Scan for the cell matching the given text and deliver its [X, Y] coordinate at center. 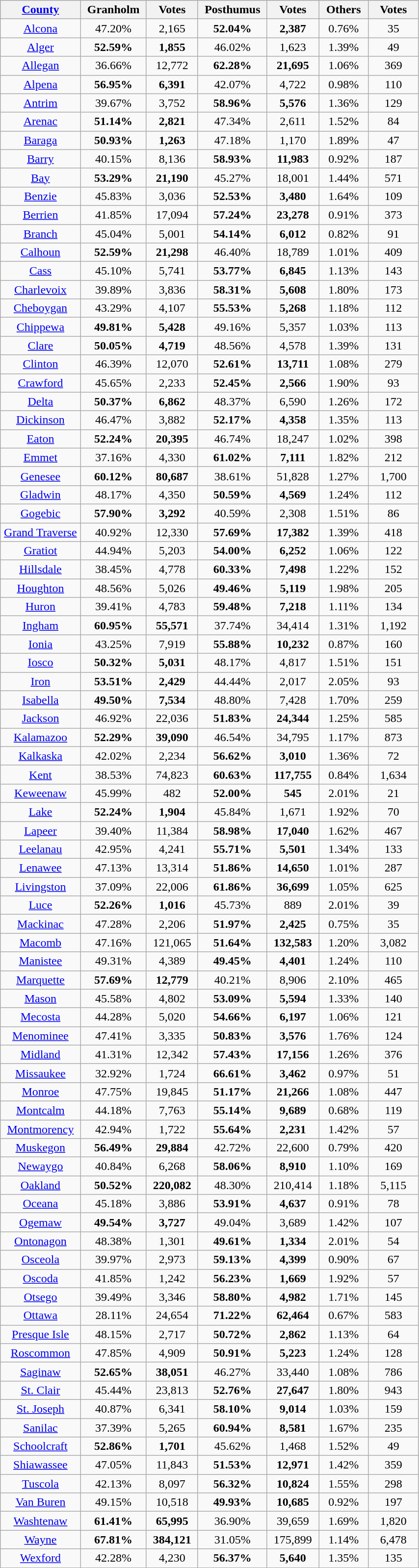
49.81% [113, 327]
51.14% [113, 122]
259 [393, 700]
5,608 [292, 290]
2,387 [292, 28]
Clinton [40, 364]
14,650 [292, 868]
50.93% [113, 140]
8,581 [292, 1428]
1,701 [172, 1446]
1.34% [343, 849]
55.14% [233, 1110]
50.05% [113, 346]
145 [393, 1297]
Ontonagon [40, 1241]
36,699 [292, 887]
34,414 [292, 625]
46.47% [113, 420]
7,498 [292, 570]
49.54% [113, 1222]
17,094 [172, 215]
Barry [40, 159]
42.72% [233, 1148]
86 [393, 513]
1,669 [292, 1278]
Crawford [40, 383]
17,156 [292, 1054]
2,821 [172, 122]
Macomb [40, 943]
18,001 [292, 177]
Posthumus [233, 10]
4,350 [172, 495]
4,719 [172, 346]
46.02% [233, 47]
54 [393, 1241]
287 [393, 868]
52.04% [233, 28]
8,906 [292, 980]
1.27% [343, 476]
40.84% [113, 1167]
3,886 [172, 1204]
7,763 [172, 1110]
39.41% [113, 607]
6,862 [172, 401]
12,330 [172, 532]
129 [393, 103]
5,203 [172, 551]
143 [393, 271]
0.75% [343, 924]
47.28% [113, 924]
53.09% [233, 998]
60.95% [113, 625]
Ingham [40, 625]
5,020 [172, 1017]
42.07% [233, 84]
40.59% [233, 513]
50.72% [233, 1334]
467 [393, 831]
45.04% [113, 234]
Granholm [113, 10]
4,817 [292, 663]
1.69% [343, 1521]
132,583 [292, 943]
51,828 [292, 476]
4,778 [172, 570]
1.44% [343, 177]
1.89% [343, 140]
Isabella [40, 700]
625 [393, 887]
1,263 [172, 140]
Grand Traverse [40, 532]
65,995 [172, 1521]
2,862 [292, 1334]
1,468 [292, 1446]
1.20% [343, 943]
2,429 [172, 681]
58.31% [233, 290]
2,308 [292, 513]
Antrim [40, 103]
48.80% [233, 700]
1.10% [343, 1167]
Menominee [40, 1036]
1,671 [292, 812]
4,578 [292, 346]
50.91% [233, 1353]
135 [393, 1558]
Wayne [40, 1540]
5,357 [292, 327]
2,717 [172, 1334]
0.98% [343, 84]
45.62% [233, 1446]
220,082 [172, 1185]
55.71% [233, 849]
7,919 [172, 644]
44.18% [113, 1110]
38,051 [172, 1371]
48.15% [113, 1334]
3,480 [292, 196]
4,401 [292, 961]
1.25% [343, 719]
4,783 [172, 607]
45.73% [233, 905]
53.91% [233, 1204]
235 [393, 1428]
1.55% [343, 1484]
38.53% [113, 774]
62.28% [233, 66]
60.33% [233, 570]
72 [393, 756]
124 [393, 1036]
Livingston [40, 887]
37.16% [113, 457]
56.32% [233, 1484]
Dickinson [40, 420]
2,233 [172, 383]
2,206 [172, 924]
4,637 [292, 1204]
48.30% [233, 1185]
40.15% [113, 159]
51.17% [233, 1092]
Clare [40, 346]
131 [393, 346]
80,687 [172, 476]
57.43% [233, 1054]
54.14% [233, 234]
Montmorency [40, 1129]
55,571 [172, 625]
49.31% [113, 961]
889 [292, 905]
Chippewa [40, 327]
57.24% [233, 215]
59.48% [233, 607]
Arenac [40, 122]
18,247 [292, 439]
376 [393, 1054]
12,342 [172, 1054]
0.68% [343, 1110]
3,727 [172, 1222]
3,836 [172, 290]
43.29% [113, 308]
1.31% [343, 625]
39.89% [113, 290]
418 [393, 532]
159 [393, 1409]
78 [393, 1204]
5,640 [292, 1558]
Luce [40, 905]
53.77% [233, 271]
298 [393, 1484]
359 [393, 1465]
107 [393, 1222]
Genesee [40, 476]
50.59% [233, 495]
23,278 [292, 215]
22,600 [292, 1148]
121,065 [172, 943]
39.40% [113, 831]
39,659 [292, 1521]
Osceola [40, 1260]
5,223 [292, 1353]
70 [393, 812]
60.12% [113, 476]
56.95% [113, 84]
3,882 [172, 420]
1.33% [343, 998]
45.10% [113, 271]
55.53% [233, 308]
58.98% [233, 831]
Keweenaw [40, 793]
2,165 [172, 28]
46.54% [233, 737]
45.99% [113, 793]
50.52% [113, 1185]
2.10% [343, 980]
Saginaw [40, 1371]
42.28% [113, 1558]
0.90% [343, 1260]
Allegan [40, 66]
46.27% [233, 1371]
Leelanau [40, 849]
29,884 [172, 1148]
47.75% [113, 1092]
2,425 [292, 924]
32.92% [113, 1073]
1.14% [343, 1540]
4,399 [292, 1260]
Huron [40, 607]
52.61% [233, 364]
5,031 [172, 663]
Hillsdale [40, 570]
52.45% [233, 383]
56.62% [233, 756]
Midland [40, 1054]
11,983 [292, 159]
384,121 [172, 1540]
6,590 [292, 401]
Benzie [40, 196]
1,170 [292, 140]
Newaygo [40, 1167]
Marquette [40, 980]
7,428 [292, 700]
45.58% [113, 998]
58.06% [233, 1167]
279 [393, 364]
47.85% [113, 1353]
943 [393, 1390]
3,010 [292, 756]
151 [393, 663]
4,982 [292, 1297]
22,036 [172, 719]
Delta [40, 401]
545 [292, 793]
Emmet [40, 457]
12,971 [292, 1465]
Wexford [40, 1558]
12,779 [172, 980]
Calhoun [40, 252]
447 [393, 1092]
52.00% [233, 793]
21,298 [172, 252]
49.61% [233, 1241]
1,634 [393, 774]
197 [393, 1502]
1.22% [343, 570]
46.92% [113, 719]
205 [393, 588]
39 [393, 905]
45.65% [113, 383]
84 [393, 122]
56.23% [233, 1278]
47.34% [233, 122]
571 [393, 177]
61.86% [233, 887]
17,040 [292, 831]
5,026 [172, 588]
Oscoda [40, 1278]
St. Clair [40, 1390]
58.96% [233, 103]
117,755 [292, 774]
38.45% [113, 570]
46.40% [233, 252]
52.86% [113, 1446]
Baraga [40, 140]
37.09% [113, 887]
51.97% [233, 924]
38.61% [233, 476]
10,232 [292, 644]
58.93% [233, 159]
6,478 [393, 1540]
3,462 [292, 1073]
39.67% [113, 103]
Monroe [40, 1092]
8,097 [172, 1484]
7,111 [292, 457]
48.38% [113, 1241]
60.94% [233, 1428]
0.97% [343, 1073]
52.76% [233, 1390]
Kalamazoo [40, 737]
34,795 [292, 737]
44.94% [113, 551]
109 [393, 196]
1.17% [343, 737]
Ionia [40, 644]
2,611 [292, 122]
Berrien [40, 215]
6,341 [172, 1409]
8,136 [172, 159]
24,654 [172, 1316]
47.41% [113, 1036]
31.05% [233, 1540]
140 [393, 998]
74,823 [172, 774]
2,017 [292, 681]
49.46% [233, 588]
Others [343, 10]
9,689 [292, 1110]
41.31% [113, 1054]
23,813 [172, 1390]
12,772 [172, 66]
5,594 [292, 998]
Presque Isle [40, 1334]
210,414 [292, 1185]
Montcalm [40, 1110]
42.02% [113, 756]
51.53% [233, 1465]
420 [393, 1148]
4,241 [172, 849]
17,382 [292, 532]
67.81% [113, 1540]
50.83% [233, 1036]
39.49% [113, 1297]
59.13% [233, 1260]
6,197 [292, 1017]
4,569 [292, 495]
4,722 [292, 84]
36.66% [113, 66]
18,789 [292, 252]
1,623 [292, 47]
Shiawassee [40, 1465]
53.29% [113, 177]
42.95% [113, 849]
22,006 [172, 887]
2,231 [292, 1129]
58.80% [233, 1297]
5,501 [292, 849]
49.04% [233, 1222]
40.21% [233, 980]
56.49% [113, 1148]
6,845 [292, 271]
1.05% [343, 887]
122 [393, 551]
1,820 [393, 1521]
Alger [40, 47]
Lapeer [40, 831]
61.02% [233, 457]
54.00% [233, 551]
585 [393, 719]
49.45% [233, 961]
County [40, 10]
52.29% [113, 737]
46.39% [113, 364]
51.64% [233, 943]
Bay [40, 177]
Oakland [40, 1185]
173 [393, 290]
Mecosta [40, 1017]
48.37% [233, 401]
61.41% [113, 1521]
4,330 [172, 457]
10,685 [292, 1502]
0.67% [343, 1316]
Schoolcraft [40, 1446]
2.05% [343, 681]
3,292 [172, 513]
28.11% [113, 1316]
11,384 [172, 831]
3,752 [172, 103]
47.18% [233, 140]
5,741 [172, 271]
1,334 [292, 1241]
3,082 [393, 943]
Mackinac [40, 924]
50.37% [113, 401]
64 [393, 1334]
Lake [40, 812]
1,016 [172, 905]
50.32% [113, 663]
133 [393, 849]
373 [393, 215]
27,647 [292, 1390]
119 [393, 1110]
Charlevoix [40, 290]
6,391 [172, 84]
36.90% [233, 1521]
7,218 [292, 607]
53.51% [113, 681]
Eaton [40, 439]
5,115 [393, 1185]
175,899 [292, 1540]
1.90% [343, 383]
Kent [40, 774]
58.10% [233, 1409]
51 [393, 1073]
169 [393, 1167]
4,802 [172, 998]
121 [393, 1017]
6,012 [292, 234]
67 [393, 1260]
2,234 [172, 756]
11,843 [172, 1465]
Cheboygan [40, 308]
45.83% [113, 196]
5,265 [172, 1428]
Gladwin [40, 495]
47.13% [113, 868]
Branch [40, 234]
3,036 [172, 196]
3,346 [172, 1297]
40.92% [113, 532]
52.26% [113, 905]
Roscommon [40, 1353]
71.22% [233, 1316]
4,230 [172, 1558]
57.90% [113, 513]
56.37% [233, 1558]
0.82% [343, 234]
187 [393, 159]
583 [393, 1316]
10,824 [292, 1484]
Alcona [40, 28]
409 [393, 252]
52.17% [233, 420]
2,566 [292, 383]
Sanilac [40, 1428]
1,855 [172, 47]
1.70% [343, 700]
4,107 [172, 308]
1,700 [393, 476]
4,358 [292, 420]
St. Joseph [40, 1409]
Houghton [40, 588]
134 [393, 607]
7,534 [172, 700]
1.67% [343, 1428]
49.16% [233, 327]
3,576 [292, 1036]
1,192 [393, 625]
49.50% [113, 700]
1.71% [343, 1297]
49.93% [233, 1502]
91 [393, 234]
43.25% [113, 644]
1.11% [343, 607]
45.44% [113, 1390]
47.16% [113, 943]
1.76% [343, 1036]
1.02% [343, 439]
44.28% [113, 1017]
45.18% [113, 1204]
160 [393, 644]
1,242 [172, 1278]
Iron [40, 681]
5,119 [292, 588]
0.79% [343, 1148]
465 [393, 980]
21,190 [172, 177]
5,001 [172, 234]
Jackson [40, 719]
Van Buren [40, 1502]
9,014 [292, 1409]
45.84% [233, 812]
1.62% [343, 831]
40.87% [113, 1409]
44.44% [233, 681]
Lenawee [40, 868]
Kalkaska [40, 756]
1,724 [172, 1073]
47 [393, 140]
1.82% [343, 457]
212 [393, 457]
128 [393, 1353]
Iosco [40, 663]
21 [393, 793]
Manistee [40, 961]
3,689 [292, 1222]
13,314 [172, 868]
51.83% [233, 719]
21,695 [292, 66]
45.27% [233, 177]
55.64% [233, 1129]
4,389 [172, 961]
10,518 [172, 1502]
39.97% [113, 1260]
0.84% [343, 774]
12,070 [172, 364]
Alpena [40, 84]
Oceana [40, 1204]
8,910 [292, 1167]
5,268 [292, 308]
6,268 [172, 1167]
54.66% [233, 1017]
Gogebic [40, 513]
39,090 [172, 737]
Muskegon [40, 1148]
3,335 [172, 1036]
1.64% [343, 196]
Washtenaw [40, 1521]
37.39% [113, 1428]
Cass [40, 271]
4,909 [172, 1353]
Tuscola [40, 1484]
1,904 [172, 812]
47.05% [113, 1465]
398 [393, 439]
6,252 [292, 551]
55.88% [233, 644]
19,845 [172, 1092]
62,464 [292, 1316]
Ottawa [40, 1316]
66.61% [233, 1073]
172 [393, 401]
Mason [40, 998]
37.74% [233, 625]
0.87% [343, 644]
13,711 [292, 364]
5,428 [172, 327]
786 [393, 1371]
1,722 [172, 1129]
52.65% [113, 1371]
49.15% [113, 1502]
51.86% [233, 868]
21,266 [292, 1092]
5,576 [292, 103]
60.63% [233, 774]
873 [393, 737]
1.98% [343, 588]
42.94% [113, 1129]
369 [393, 66]
47.20% [113, 28]
1,301 [172, 1241]
24,344 [292, 719]
Otsego [40, 1297]
0.76% [343, 28]
20,395 [172, 439]
482 [172, 793]
42.13% [113, 1484]
Gratiot [40, 551]
46.74% [233, 439]
2,973 [172, 1260]
Missaukee [40, 1073]
33,440 [292, 1371]
152 [393, 570]
Ogemaw [40, 1222]
52.53% [233, 196]
